For the text-containing cell, return its midpoint in (x, y) coordinate format. 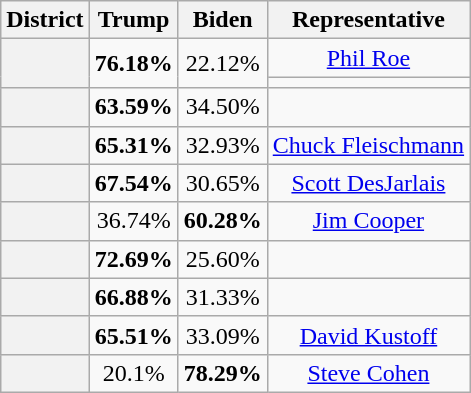
Phil Roe (368, 58)
65.31% (134, 145)
36.74% (134, 221)
Steve Cohen (368, 373)
Trump (134, 20)
72.69% (134, 259)
22.12% (222, 64)
25.60% (222, 259)
32.93% (222, 145)
Chuck Fleischmann (368, 145)
David Kustoff (368, 335)
Jim Cooper (368, 221)
Representative (368, 20)
District (45, 20)
Scott DesJarlais (368, 183)
76.18% (134, 64)
33.09% (222, 335)
31.33% (222, 297)
67.54% (134, 183)
34.50% (222, 107)
Biden (222, 20)
78.29% (222, 373)
30.65% (222, 183)
63.59% (134, 107)
20.1% (134, 373)
65.51% (134, 335)
60.28% (222, 221)
66.88% (134, 297)
